Identify which cell holds the provided text, then report its [X, Y] central coordinate. 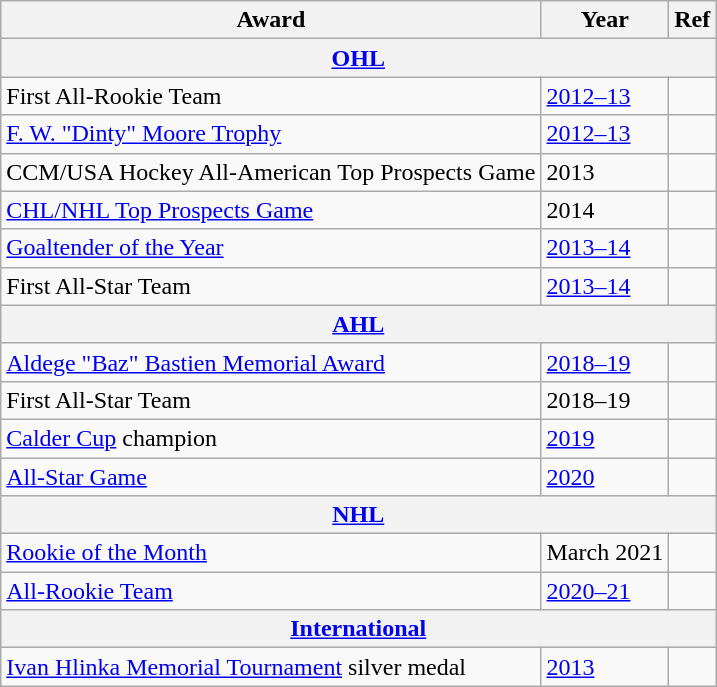
NHL [358, 515]
All-Rookie Team [271, 591]
International [358, 629]
March 2021 [605, 553]
Year [605, 20]
All-Star Game [271, 477]
2014 [605, 210]
CHL/NHL Top Prospects Game [271, 210]
Award [271, 20]
CCM/USA Hockey All-American Top Prospects Game [271, 172]
Aldege "Baz" Bastien Memorial Award [271, 362]
First All-Rookie Team [271, 96]
Ref [692, 20]
2020 [605, 477]
Goaltender of the Year [271, 248]
Ivan Hlinka Memorial Tournament silver medal [271, 667]
Rookie of the Month [271, 553]
F. W. "Dinty" Moore Trophy [271, 134]
AHL [358, 324]
2020–21 [605, 591]
2019 [605, 438]
Calder Cup champion [271, 438]
OHL [358, 58]
